Return (X, Y) of the center of cell containing provided text 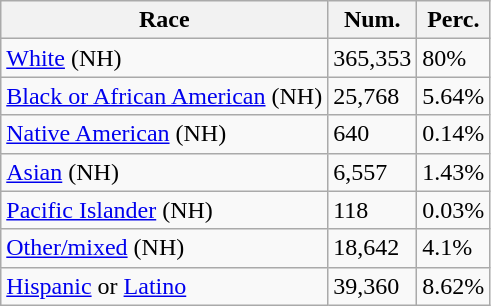
Hispanic or Latino (164, 286)
0.14% (454, 134)
Native American (NH) (164, 134)
Num. (372, 20)
640 (372, 134)
5.64% (454, 96)
Asian (NH) (164, 172)
Pacific Islander (NH) (164, 210)
White (NH) (164, 58)
0.03% (454, 210)
4.1% (454, 248)
25,768 (372, 96)
1.43% (454, 172)
8.62% (454, 286)
Race (164, 20)
365,353 (372, 58)
18,642 (372, 248)
80% (454, 58)
118 (372, 210)
39,360 (372, 286)
Black or African American (NH) (164, 96)
6,557 (372, 172)
Perc. (454, 20)
Other/mixed (NH) (164, 248)
